Find where the given text appears and provide that cell's center as [X, Y] coordinate. 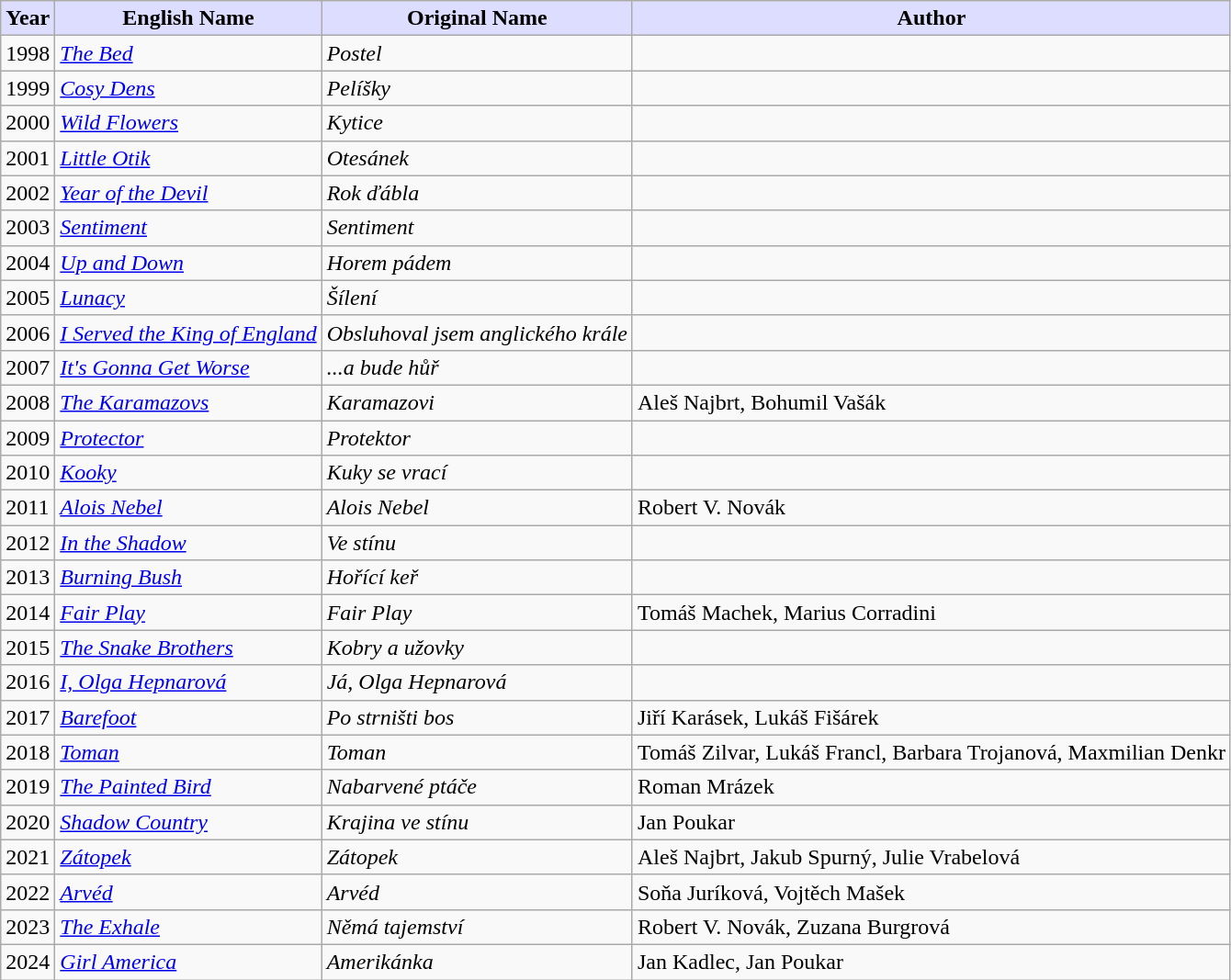
2007 [28, 367]
Burning Bush [188, 578]
Krajina ve stínu [477, 822]
Aleš Najbrt, Bohumil Vašák [932, 402]
Horem pádem [477, 263]
Protektor [477, 438]
2021 [28, 857]
Obsluhoval jsem anglického krále [477, 332]
Kobry a užovky [477, 648]
2023 [28, 927]
2012 [28, 543]
Jan Poukar [932, 822]
Amerikánka [477, 962]
1999 [28, 88]
Robert V. Novák [932, 508]
2024 [28, 962]
Wild Flowers [188, 123]
In the Shadow [188, 543]
Karamazovi [477, 402]
Author [932, 18]
2004 [28, 263]
Tomáš Zilvar, Lukáš Francl, Barbara Trojanová, Maxmilian Denkr [932, 752]
Kuky se vrací [477, 473]
2009 [28, 438]
2003 [28, 228]
2005 [28, 298]
The Bed [188, 53]
It's Gonna Get Worse [188, 367]
Ve stínu [477, 543]
2001 [28, 158]
2018 [28, 752]
Year [28, 18]
English Name [188, 18]
1998 [28, 53]
2015 [28, 648]
The Painted Bird [188, 787]
Pelíšky [477, 88]
2019 [28, 787]
2017 [28, 717]
2020 [28, 822]
Aleš Najbrt, Jakub Spurný, Julie Vrabelová [932, 857]
Soňa Juríková, Vojtěch Mašek [932, 892]
Němá tajemství [477, 927]
Up and Down [188, 263]
I, Olga Hepnarová [188, 682]
2016 [28, 682]
Jan Kadlec, Jan Poukar [932, 962]
Shadow Country [188, 822]
Year of the Devil [188, 193]
The Exhale [188, 927]
Little Otik [188, 158]
2002 [28, 193]
Postel [477, 53]
Otesánek [477, 158]
I Served the King of England [188, 332]
Rok ďábla [477, 193]
2022 [28, 892]
Protector [188, 438]
Robert V. Novák, Zuzana Burgrová [932, 927]
...a bude hůř [477, 367]
2006 [28, 332]
Kooky [188, 473]
Tomáš Machek, Marius Corradini [932, 613]
2008 [28, 402]
2013 [28, 578]
2011 [28, 508]
Já, Olga Hepnarová [477, 682]
The Snake Brothers [188, 648]
Girl America [188, 962]
The Karamazovs [188, 402]
Original Name [477, 18]
2014 [28, 613]
Roman Mrázek [932, 787]
Kytice [477, 123]
2010 [28, 473]
Lunacy [188, 298]
Po strništi bos [477, 717]
Jiří Karásek, Lukáš Fišárek [932, 717]
Šílení [477, 298]
Nabarvené ptáče [477, 787]
Cosy Dens [188, 88]
Hořící keř [477, 578]
2000 [28, 123]
Barefoot [188, 717]
